Capture the cell that displays the provided text and extract its (X, Y) central coordinate. 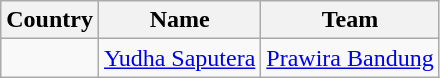
Prawira Bandung (350, 58)
Team (350, 20)
Country (50, 20)
Name (179, 20)
Yudha Saputera (179, 58)
